Provide the (x, y) coordinate of the cell's center where the given text is located.  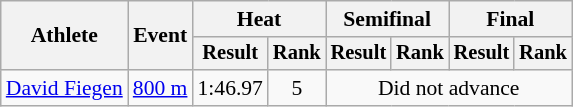
Athlete (64, 36)
Heat (258, 19)
Semifinal (388, 19)
5 (297, 88)
1:46.97 (230, 88)
Final (510, 19)
Did not advance (449, 88)
800 m (160, 88)
David Fiegen (64, 88)
Event (160, 36)
